Determine the [x, y] coordinate at the center of the cell enclosing the given text.  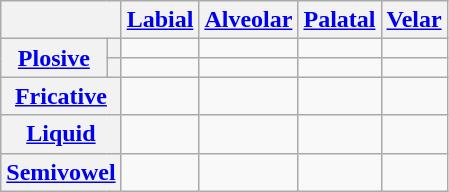
Plosive [54, 58]
Alveolar [248, 20]
Labial [160, 20]
Velar [414, 20]
Semivowel [61, 172]
Fricative [61, 96]
Palatal [340, 20]
Liquid [61, 134]
